Find where the given text appears and provide that cell's center as (x, y) coordinate. 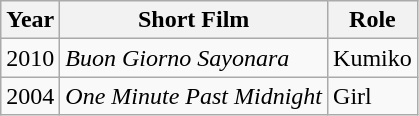
Buon Giorno Sayonara (194, 58)
Girl (373, 96)
Year (30, 20)
2010 (30, 58)
One Minute Past Midnight (194, 96)
Kumiko (373, 58)
Short Film (194, 20)
2004 (30, 96)
Role (373, 20)
